For the text-containing cell, return its midpoint in (X, Y) coordinate format. 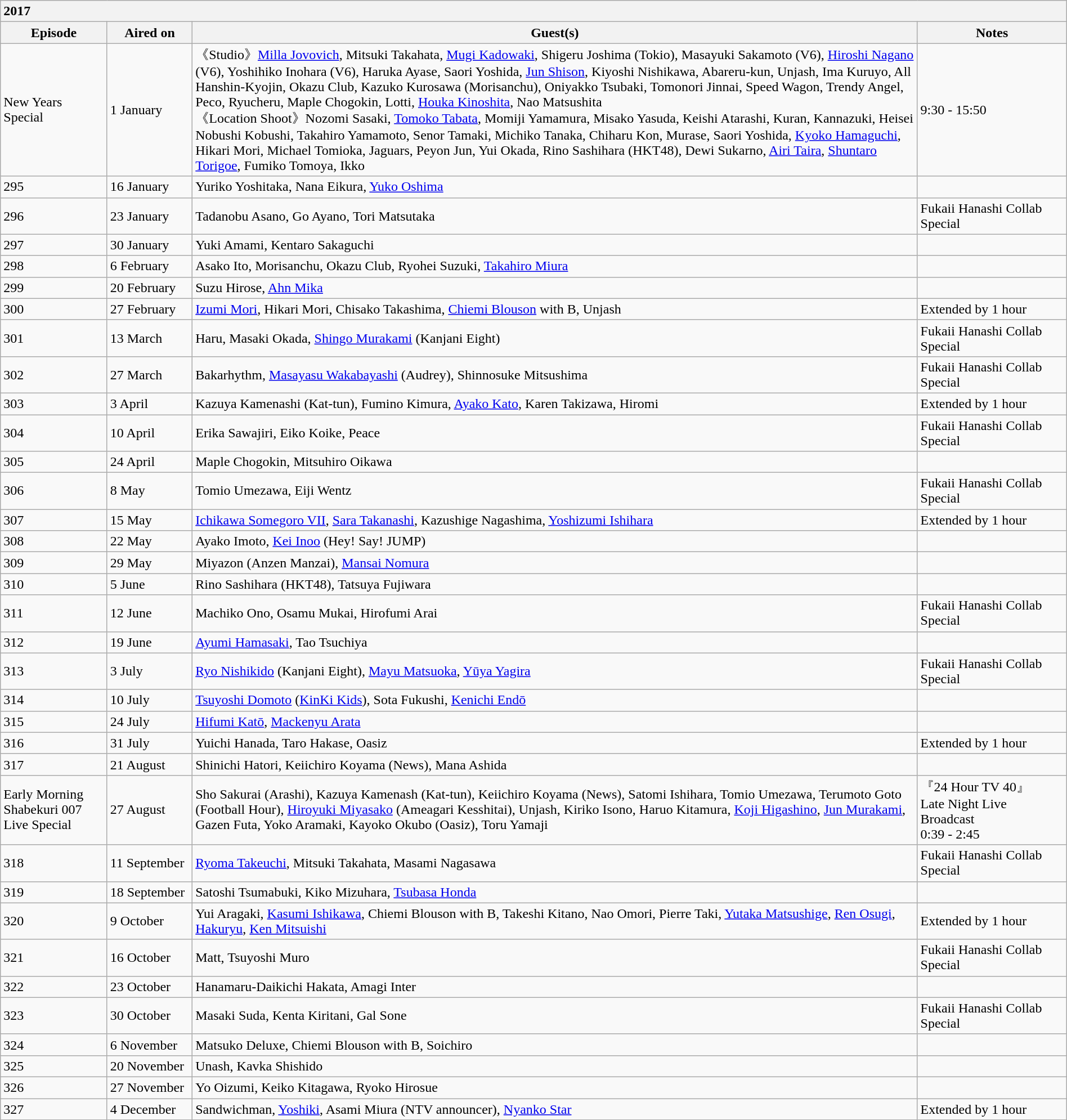
31 July (150, 743)
Kazuya Kamenashi (Kat-tun), Fumino Kimura, Ayako Kato, Karen Takizawa, Hiromi (555, 404)
『24 Hour TV 40』Late Night Live Broadcast0:39 - 2:45 (992, 810)
18 September (150, 892)
Early Morning Shabekuri 007 Live Special (54, 810)
9:30 - 15:50 (992, 110)
Haru, Masaki Okada, Shingo Murakami (Kanjani Eight) (555, 338)
309 (54, 563)
306 (54, 491)
8 May (150, 491)
Hanamaru-Daikichi Hakata, Amagi Inter (555, 987)
318 (54, 863)
327 (54, 1109)
24 July (150, 722)
Ayako Imoto, Kei Inoo (Hey! Say! JUMP) (555, 541)
305 (54, 462)
21 August (150, 764)
9 October (150, 921)
16 October (150, 958)
30 October (150, 1015)
307 (54, 520)
27 August (150, 810)
299 (54, 288)
Matt, Tsuyoshi Muro (555, 958)
Unash, Kavka Shishido (555, 1066)
23 October (150, 987)
326 (54, 1087)
Ichikawa Somegoro VII, Sara Takanashi, Kazushige Nagashima, Yoshizumi Ishihara (555, 520)
316 (54, 743)
304 (54, 432)
Yui Aragaki, Kasumi Ishikawa, Chiemi Blouson with B, Takeshi Kitano, Nao Omori, Pierre Taki, Yutaka Matsushige, Ren Osugi, Hakuryu, Ken Mitsuishi (555, 921)
Tomio Umezawa, Eiji Wentz (555, 491)
323 (54, 1015)
New Years Special (54, 110)
Shinichi Hatori, Keiichiro Koyama (News), Mana Ashida (555, 764)
Yo Oizumi, Keiko Kitagawa, Ryoko Hirosue (555, 1087)
30 January (150, 245)
295 (54, 187)
Machiko Ono, Osamu Mukai, Hirofumi Arai (555, 613)
4 December (150, 1109)
Masaki Suda, Kenta Kiritani, Gal Sone (555, 1015)
298 (54, 266)
Ryoma Takeuchi, Mitsuki Takahata, Masami Nagasawa (555, 863)
10 April (150, 432)
325 (54, 1066)
15 May (150, 520)
Sandwichman, Yoshiki, Asami Miura (NTV announcer), Nyanko Star (555, 1109)
Maple Chogokin, Mitsuhiro Oikawa (555, 462)
Tadanobu Asano, Go Ayano, Tori Matsutaka (555, 216)
315 (54, 722)
Tsuyoshi Domoto (KinKi Kids), Sota Fukushi, Kenichi Endō (555, 700)
5 June (150, 584)
13 March (150, 338)
12 June (150, 613)
27 March (150, 375)
Yuki Amami, Kentaro Sakaguchi (555, 245)
319 (54, 892)
308 (54, 541)
311 (54, 613)
Miyazon (Anzen Manzai), Mansai Nomura (555, 563)
324 (54, 1045)
6 February (150, 266)
310 (54, 584)
Guest(s) (555, 33)
Suzu Hirose, Ahn Mika (555, 288)
Aired on (150, 33)
Episode (54, 33)
297 (54, 245)
1 January (150, 110)
300 (54, 309)
Satoshi Tsumabuki, Kiko Mizuhara, Tsubasa Honda (555, 892)
Hifumi Katō, Mackenyu Arata (555, 722)
Erika Sawajiri, Eiko Koike, Peace (555, 432)
3 July (150, 671)
302 (54, 375)
Notes (992, 33)
Yuriko Yoshitaka, Nana Eikura, Yuko Oshima (555, 187)
11 September (150, 863)
19 June (150, 642)
296 (54, 216)
27 November (150, 1087)
20 November (150, 1066)
Ayumi Hamasaki, Tao Tsuchiya (555, 642)
2017 (533, 11)
27 February (150, 309)
Izumi Mori, Hikari Mori, Chisako Takashima, Chiemi Blouson with B, Unjash (555, 309)
Ryo Nishikido (Kanjani Eight), Mayu Matsuoka, Yūya Yagira (555, 671)
320 (54, 921)
Bakarhythm, Masayasu Wakabayashi (Audrey), Shinnosuke Mitsushima (555, 375)
3 April (150, 404)
Rino Sashihara (HKT48), Tatsuya Fujiwara (555, 584)
Matsuko Deluxe, Chiemi Blouson with B, Soichiro (555, 1045)
301 (54, 338)
313 (54, 671)
321 (54, 958)
Asako Ito, Morisanchu, Okazu Club, Ryohei Suzuki, Takahiro Miura (555, 266)
303 (54, 404)
22 May (150, 541)
322 (54, 987)
314 (54, 700)
16 January (150, 187)
24 April (150, 462)
29 May (150, 563)
23 January (150, 216)
317 (54, 764)
Yuichi Hanada, Taro Hakase, Oasiz (555, 743)
6 November (150, 1045)
20 February (150, 288)
10 July (150, 700)
312 (54, 642)
